Capture the cell that displays the provided text and extract its [x, y] central coordinate. 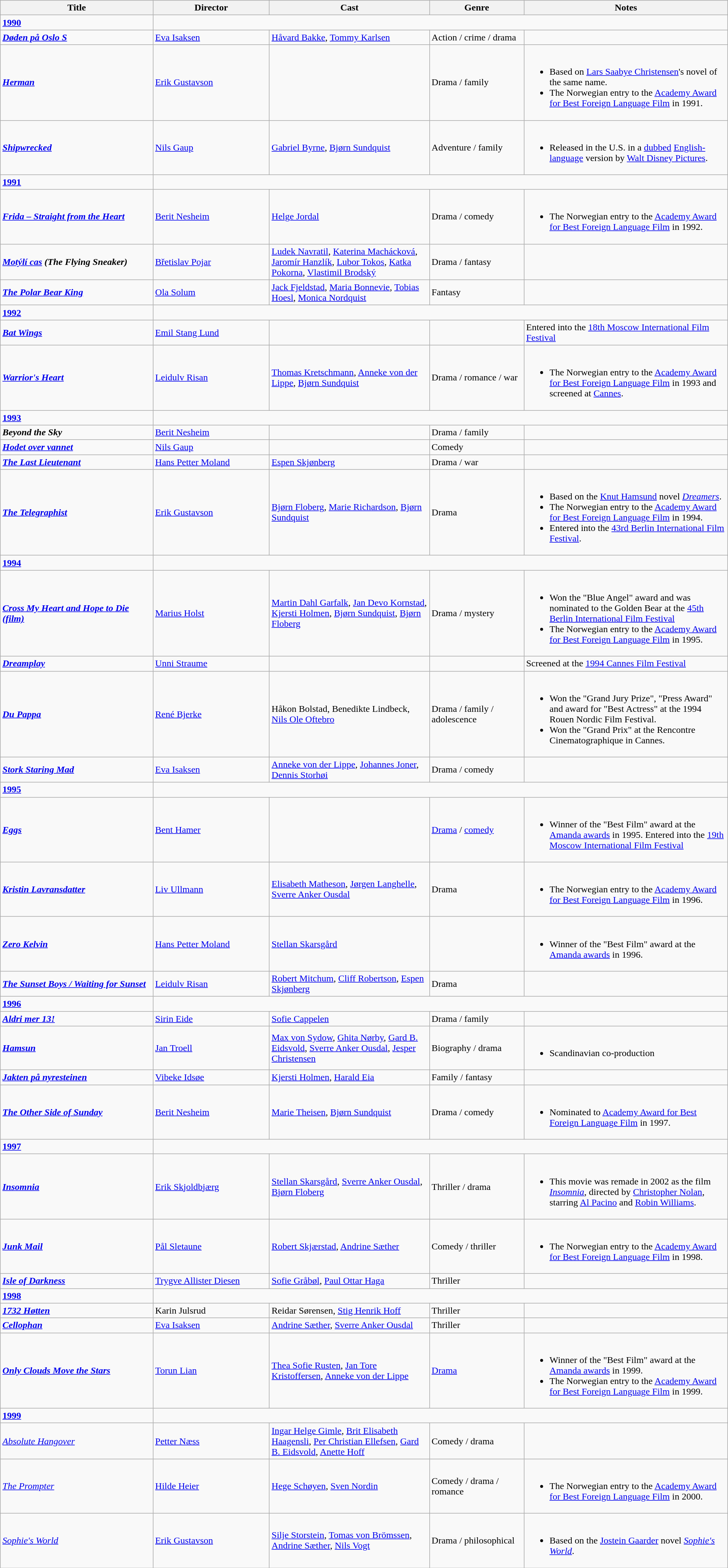
Thea Sofie Rusten, Jan Tore Kristoffersen, Anneke von der Lippe [349, 1370]
Action / crime / drama [477, 37]
Sofie Cappelen [349, 1019]
Pål Sletaune [212, 1246]
The Polar Bear King [77, 293]
Cellophan [77, 1325]
Isle of Darkness [77, 1281]
Only Clouds Move the Stars [77, 1370]
1993 [77, 417]
The Last Lieutenant [77, 462]
Drama / romance / war [477, 377]
Du Pappa [77, 714]
Ludek Navratil, Katerina Machácková, Jaromír Hanzlík, Lubor Tokos, Katka Pokorna, Vlastimil Brodský [349, 262]
Marie Theisen, Bjørn Sundquist [349, 1112]
Jan Troell [212, 1048]
Marius Holst [212, 613]
Genre [477, 8]
Comedy / drama [477, 1441]
Andrine Sæther, Sverre Anker Ousdal [349, 1325]
Drama / war [477, 462]
Notes [626, 8]
Nominated to Academy Award for Best Foreign Language Film in 1997. [626, 1112]
The Norwegian entry to the Academy Award for Best Foreign Language Film in 2000. [626, 1486]
Kjersti Holmen, Harald Eia [349, 1077]
Cast [349, 8]
Silje Storstein, Tomas von Brömssen, Andrine Sæther, Nils Vogt [349, 1540]
The Norwegian entry to the Academy Award for Best Foreign Language Film in 1996. [626, 889]
Robert Mitchum, Cliff Robertson, Espen Skjønberg [349, 983]
Døden på Oslo S [77, 37]
Drama / philosophical [477, 1540]
Håkon Bolstad, Benedikte Lindbeck, Nils Ole Oftebro [349, 714]
Drama / mystery [477, 613]
This movie was remade in 2002 as the film Insomnia, directed by Christopher Nolan, starring Al Pacino and Robin Williams. [626, 1186]
Screened at the 1994 Cannes Film Festival [626, 664]
Hege Schøyen, Sven Nordin [349, 1486]
Thomas Kretschmann, Anneke von der Lippe, Bjørn Sundquist [349, 377]
Family / fantasy [477, 1077]
The Other Side of Sunday [77, 1112]
Emil Stang Lund [212, 332]
Sirin Eide [212, 1019]
Based on the Jostein Gaarder novel Sophie's World. [626, 1540]
Hamsun [77, 1048]
1995 [77, 790]
Shipwrecked [77, 147]
Fantasy [477, 293]
Entered into the 18th Moscow International Film Festival [626, 332]
Zero Kelvin [77, 944]
The Norwegian entry to the Academy Award for Best Foreign Language Film in 1998. [626, 1246]
1998 [77, 1296]
Scandinavian co-production [626, 1048]
Eggs [77, 829]
Espen Skjønberg [349, 462]
René Bjerke [212, 714]
The Norwegian entry to the Academy Award for Best Foreign Language Film in 1993 and screened at Cannes. [626, 377]
Comedy / thriller [477, 1246]
Herman [77, 82]
Frida – Straight from the Heart [77, 217]
Anneke von der Lippe, Johannes Joner, Dennis Storhøi [349, 769]
Drama / fantasy [477, 262]
Director [212, 8]
Vibeke Idsøe [212, 1077]
1996 [77, 1004]
Hilde Heier [212, 1486]
Motýlí cas (The Flying Sneaker) [77, 262]
Ola Solum [212, 293]
Trygve Allister Diesen [212, 1281]
Warrior's Heart [77, 377]
Erik Skjoldbjærg [212, 1186]
Håvard Bakke, Tommy Karlsen [349, 37]
Hodet over vannet [77, 447]
Cross My Heart and Hope to Die (film) [77, 613]
Beyond the Sky [77, 433]
Elisabeth Matheson, Jørgen Langhelle, Sverre Anker Ousdal [349, 889]
Kristin Lavransdatter [77, 889]
Bjørn Floberg, Marie Richardson, Bjørn Sundquist [349, 513]
Robert Skjærstad, Andrine Sæther [349, 1246]
Petter Næss [212, 1441]
Stellan Skarsgård [349, 944]
Released in the U.S. in a dubbed English-language version by Walt Disney Pictures. [626, 147]
Jakten på nyresteinen [77, 1077]
Aldri mer 13! [77, 1019]
The Norwegian entry to the Academy Award for Best Foreign Language Film in 1992. [626, 217]
Junk Mail [77, 1246]
1991 [77, 182]
Insomnia [77, 1186]
Adventure / family [477, 147]
Gabriel Byrne, Bjørn Sundquist [349, 147]
Biography / drama [477, 1048]
Ingar Helge Gimle, Brit Elisabeth Haagensli, Per Christian Ellefsen, Gard B. Eidsvold, Anette Hoff [349, 1441]
Helge Jordal [349, 217]
Stork Staring Mad [77, 769]
1994 [77, 563]
1999 [77, 1416]
Reidar Sørensen, Stig Henrik Hoff [349, 1310]
Comedy / drama / romance [477, 1486]
Thriller / drama [477, 1186]
1992 [77, 312]
1990 [77, 23]
Torun Lian [212, 1370]
Liv Ullmann [212, 889]
Jack Fjeldstad, Maria Bonnevie, Tobias Hoesl, Monica Nordquist [349, 293]
Winner of the "Best Film" award at the Amanda awards in 1996. [626, 944]
Stellan Skarsgård, Sverre Anker Ousdal, Bjørn Floberg [349, 1186]
Sophie's World [77, 1540]
Drama / family / adolescence [477, 714]
Absolute Hangover [77, 1441]
The Telegraphist [77, 513]
Winner of the "Best Film" award at the Amanda awards in 1995. Entered into the 19th Moscow International Film Festival [626, 829]
Karin Julsrud [212, 1310]
Břetislav Pojar [212, 262]
Winner of the "Best Film" award at the Amanda awards in 1999.The Norwegian entry to the Academy Award for Best Foreign Language Film in 1999. [626, 1370]
Bent Hamer [212, 829]
Comedy [477, 447]
Sofie Gråbøl, Paul Ottar Haga [349, 1281]
The Sunset Boys / Waiting for Sunset [77, 983]
Bat Wings [77, 332]
1997 [77, 1147]
The Prompter [77, 1486]
Title [77, 8]
Martin Dahl Garfalk, Jan Devo Kornstad, Kjersti Holmen, Bjørn Sundquist, Bjørn Floberg [349, 613]
Max von Sydow, Ghita Nørby, Gard B. Eidsvold, Sverre Anker Ousdal, Jesper Christensen [349, 1048]
Dreamplay [77, 664]
Unni Straume [212, 664]
Based on Lars Saabye Christensen's novel of the same name.The Norwegian entry to the Academy Award for Best Foreign Language Film in 1991. [626, 82]
1732 Høtten [77, 1310]
